Output the [x, y] coordinate of the center of the cell containing the given text.  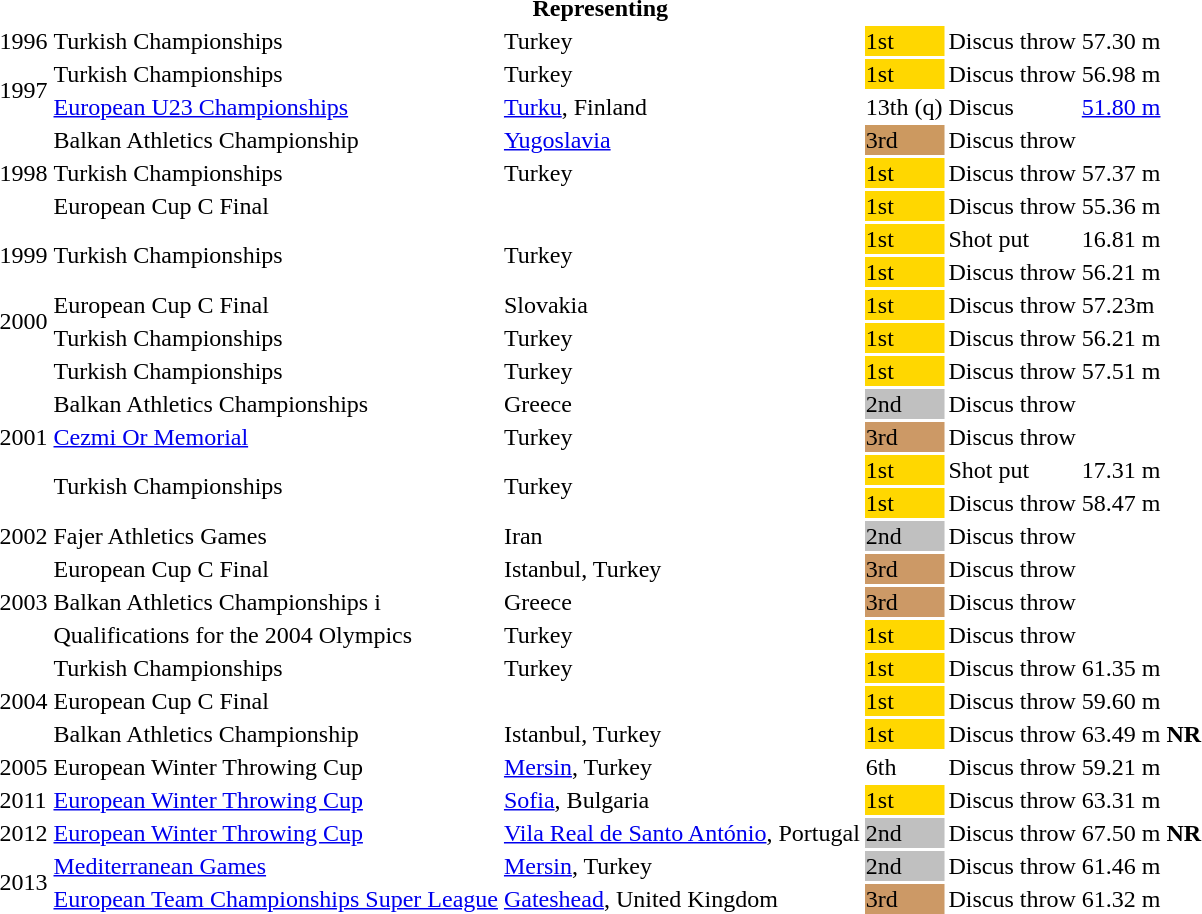
Discus [1012, 107]
Gateshead, United Kingdom [682, 899]
Turku, Finland [682, 107]
59.60 m [1141, 701]
Fajer Athletics Games [276, 536]
Slovakia [682, 305]
Balkan Athletics Championships i [276, 602]
63.49 m NR [1141, 734]
Vila Real de Santo António, Portugal [682, 833]
63.31 m [1141, 800]
Qualifications for the 2004 Olympics [276, 635]
Cezmi Or Memorial [276, 437]
European Team Championships Super League [276, 899]
Mediterranean Games [276, 866]
57.51 m [1141, 371]
Sofia, Bulgaria [682, 800]
Yugoslavia [682, 140]
57.37 m [1141, 173]
61.32 m [1141, 899]
13th (q) [904, 107]
16.81 m [1141, 239]
61.46 m [1141, 866]
59.21 m [1141, 767]
57.30 m [1141, 41]
55.36 m [1141, 206]
Balkan Athletics Championships [276, 404]
58.47 m [1141, 503]
European U23 Championships [276, 107]
57.23m [1141, 305]
56.98 m [1141, 74]
Iran [682, 536]
17.31 m [1141, 470]
6th [904, 767]
51.80 m [1141, 107]
61.35 m [1141, 668]
67.50 m NR [1141, 833]
